Locate the cell with the specified text and output its [X, Y] center coordinate. 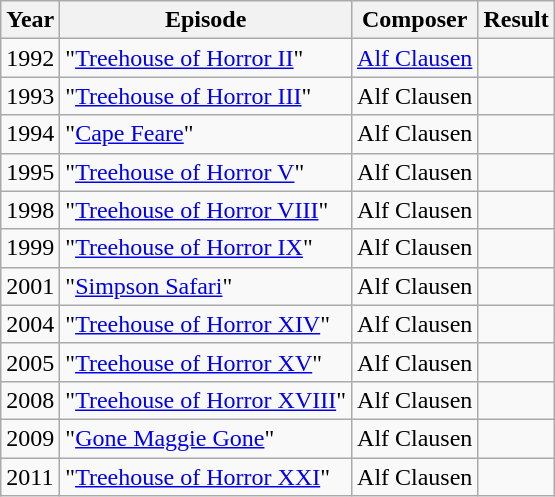
2005 [30, 362]
1995 [30, 172]
2011 [30, 477]
2004 [30, 324]
Year [30, 20]
"Treehouse of Horror III" [206, 96]
1998 [30, 210]
"Treehouse of Horror V" [206, 172]
"Treehouse of Horror XVIII" [206, 400]
"Gone Maggie Gone" [206, 438]
2009 [30, 438]
"Simpson Safari" [206, 286]
"Treehouse of Horror XV" [206, 362]
Episode [206, 20]
1993 [30, 96]
2001 [30, 286]
2008 [30, 400]
"Treehouse of Horror XXI" [206, 477]
1994 [30, 134]
Composer [415, 20]
"Treehouse of Horror II" [206, 58]
"Treehouse of Horror XIV" [206, 324]
Result [516, 20]
1999 [30, 248]
"Treehouse of Horror IX" [206, 248]
"Cape Feare" [206, 134]
"Treehouse of Horror VIII" [206, 210]
1992 [30, 58]
